Determine the (x, y) coordinate at the center of the cell enclosing the given text.  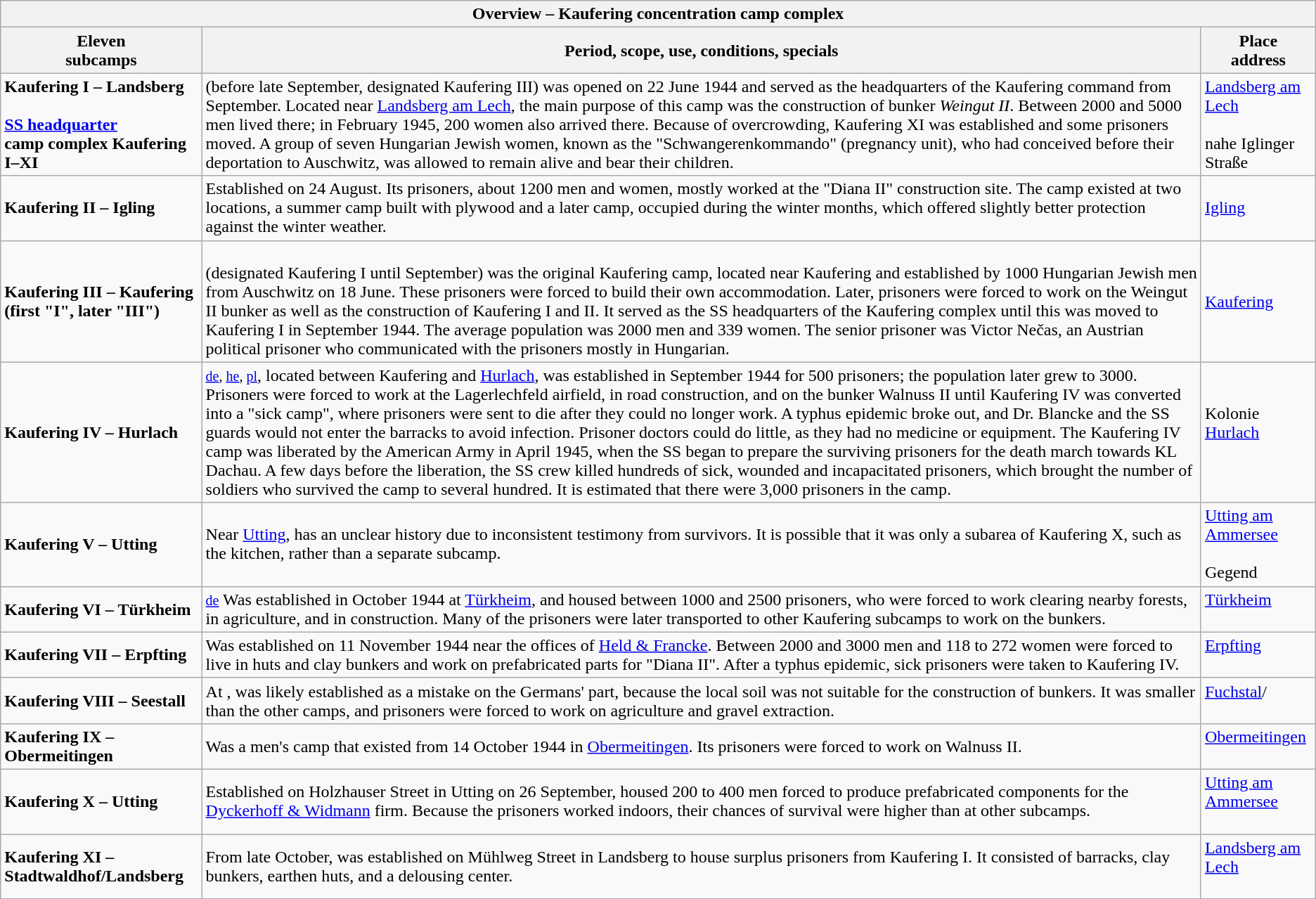
Utting am Ammersee (1258, 801)
Placeaddress (1258, 51)
Kaufering I – LandsbergSS headquartercamp complex Kaufering I–XI (101, 124)
Kaufering IX – Obermeitingen (101, 746)
Kaufering VIII – Seestall (101, 700)
Utting am AmmerseeGegend (1258, 544)
Elevensubcamps (101, 51)
Obermeitingen (1258, 746)
Igling (1258, 208)
Landsberg am Lech (1258, 866)
Kaufering V – Utting (101, 544)
Kaufering IV – Hurlach (101, 432)
Landsberg am Lechnahe Iglinger Straße (1258, 124)
Overview – Kaufering concentration camp complex (658, 14)
Kaufering VI – Türkheim (101, 609)
Period, scope, use, conditions, specials (702, 51)
Kaufering XI – Stadtwaldhof/Landsberg (101, 866)
Kolonie Hurlach (1258, 432)
Kaufering III – Kaufering(first "I", later "III") (101, 301)
Kaufering (1258, 301)
Kaufering VII – Erpfting (101, 655)
Kaufering II – Igling (101, 208)
Fuchstal/ (1258, 700)
Was a men's camp that existed from 14 October 1944 in Obermeitingen. Its prisoners were forced to work on Walnuss II. (702, 746)
Kaufering X – Utting (101, 801)
Erpfting (1258, 655)
Türkheim (1258, 609)
